Pinpoint the cell where the given text exists, returning its [x, y] midpoint coordinate. 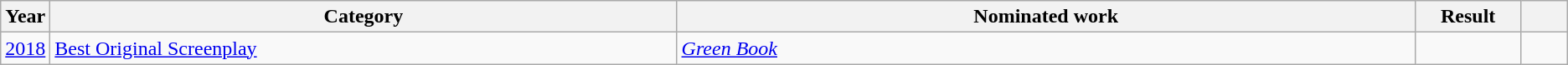
Year [25, 17]
Green Book [1045, 48]
2018 [25, 48]
Nominated work [1045, 17]
Category [364, 17]
Best Original Screenplay [364, 48]
Result [1467, 17]
